Locate the cell with the specified text and output its (X, Y) center coordinate. 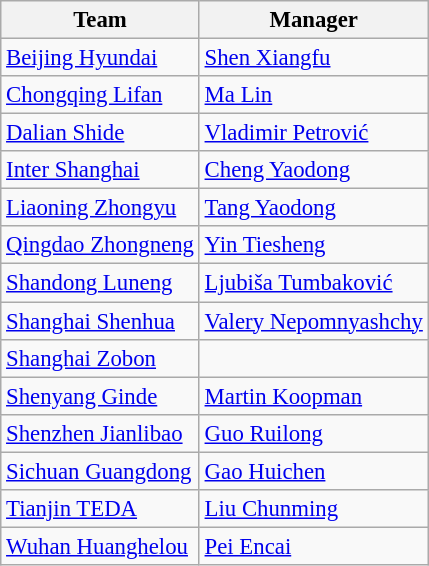
Gao Huichen (314, 471)
Shanghai Shenhua (100, 321)
Tianjin TEDA (100, 509)
Ma Lin (314, 95)
Inter Shanghai (100, 170)
Cheng Yaodong (314, 170)
Shandong Luneng (100, 283)
Shenzhen Jianlibao (100, 433)
Shenyang Ginde (100, 396)
Liu Chunming (314, 509)
Team (100, 20)
Beijing Hyundai (100, 58)
Pei Encai (314, 546)
Vladimir Petrović (314, 133)
Guo Ruilong (314, 433)
Shanghai Zobon (100, 358)
Wuhan Huanghelou (100, 546)
Valery Nepomnyashchy (314, 321)
Dalian Shide (100, 133)
Chongqing Lifan (100, 95)
Ljubiša Tumbaković (314, 283)
Liaoning Zhongyu (100, 208)
Manager (314, 20)
Martin Koopman (314, 396)
Sichuan Guangdong (100, 471)
Tang Yaodong (314, 208)
Qingdao Zhongneng (100, 245)
Yin Tiesheng (314, 245)
Shen Xiangfu (314, 58)
